Provide the (x, y) coordinate of the cell's center where the given text is located.  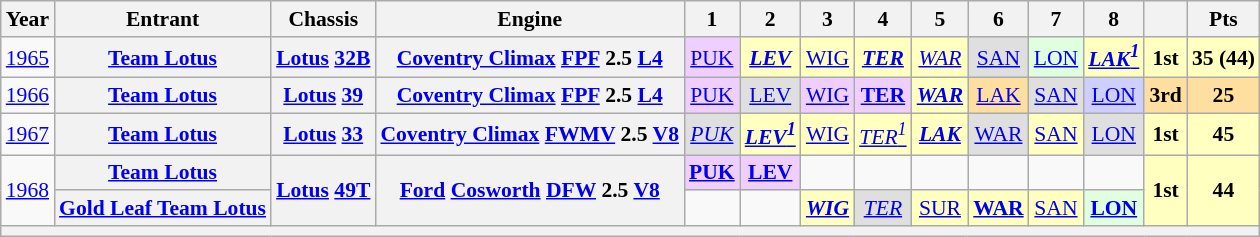
1965 (28, 58)
Coventry Climax FWMV 2.5 V8 (530, 134)
2 (770, 19)
Pts (1224, 19)
Engine (530, 19)
5 (940, 19)
LAK1 (1114, 58)
25 (1224, 96)
Gold Leaf Team Lotus (162, 209)
44 (1224, 190)
1968 (28, 190)
Lotus 32B (323, 58)
Lotus 39 (323, 96)
1 (712, 19)
Lotus 33 (323, 134)
3rd (1166, 96)
LEV1 (770, 134)
35 (44) (1224, 58)
Chassis (323, 19)
45 (1224, 134)
SUR (940, 209)
Ford Cosworth DFW 2.5 V8 (530, 190)
7 (1056, 19)
TER1 (883, 134)
8 (1114, 19)
Year (28, 19)
1967 (28, 134)
4 (883, 19)
Entrant (162, 19)
3 (828, 19)
6 (998, 19)
1966 (28, 96)
Lotus 49T (323, 190)
